Capture the cell that displays the provided text and extract its (X, Y) central coordinate. 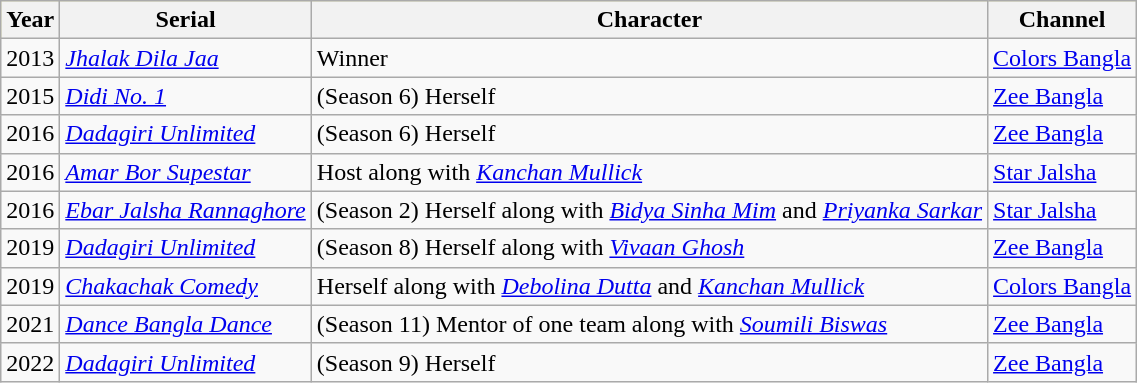
Host along with Kanchan Mullick (649, 172)
(Season 2) Herself along with Bidya Sinha Mim and Priyanka Sarkar (649, 210)
(Season 9) Herself (649, 362)
Winner (649, 58)
Serial (186, 20)
(Season 8) Herself along with Vivaan Ghosh (649, 248)
Didi No. 1 (186, 96)
Year (30, 20)
Amar Bor Supestar (186, 172)
2021 (30, 324)
2013 (30, 58)
Channel (1062, 20)
2022 (30, 362)
Ebar Jalsha Rannaghore (186, 210)
Chakachak Comedy (186, 286)
Dance Bangla Dance (186, 324)
Character (649, 20)
Jhalak Dila Jaa (186, 58)
2015 (30, 96)
Herself along with Debolina Dutta and Kanchan Mullick (649, 286)
(Season 11) Mentor of one team along with Soumili Biswas (649, 324)
